Return (X, Y) of the center of cell containing provided text 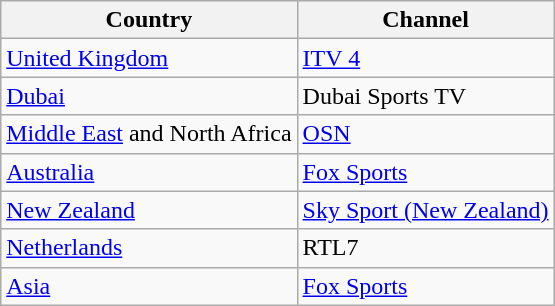
ITV 4 (426, 58)
Asia (149, 286)
United Kingdom (149, 58)
Middle East and North Africa (149, 134)
Sky Sport (New Zealand) (426, 210)
Country (149, 20)
Netherlands (149, 248)
RTL7 (426, 248)
Channel (426, 20)
Australia (149, 172)
OSN (426, 134)
New Zealand (149, 210)
Dubai Sports TV (426, 96)
Dubai (149, 96)
